From the cell containing the given text, extract its center point as (x, y) coordinate. 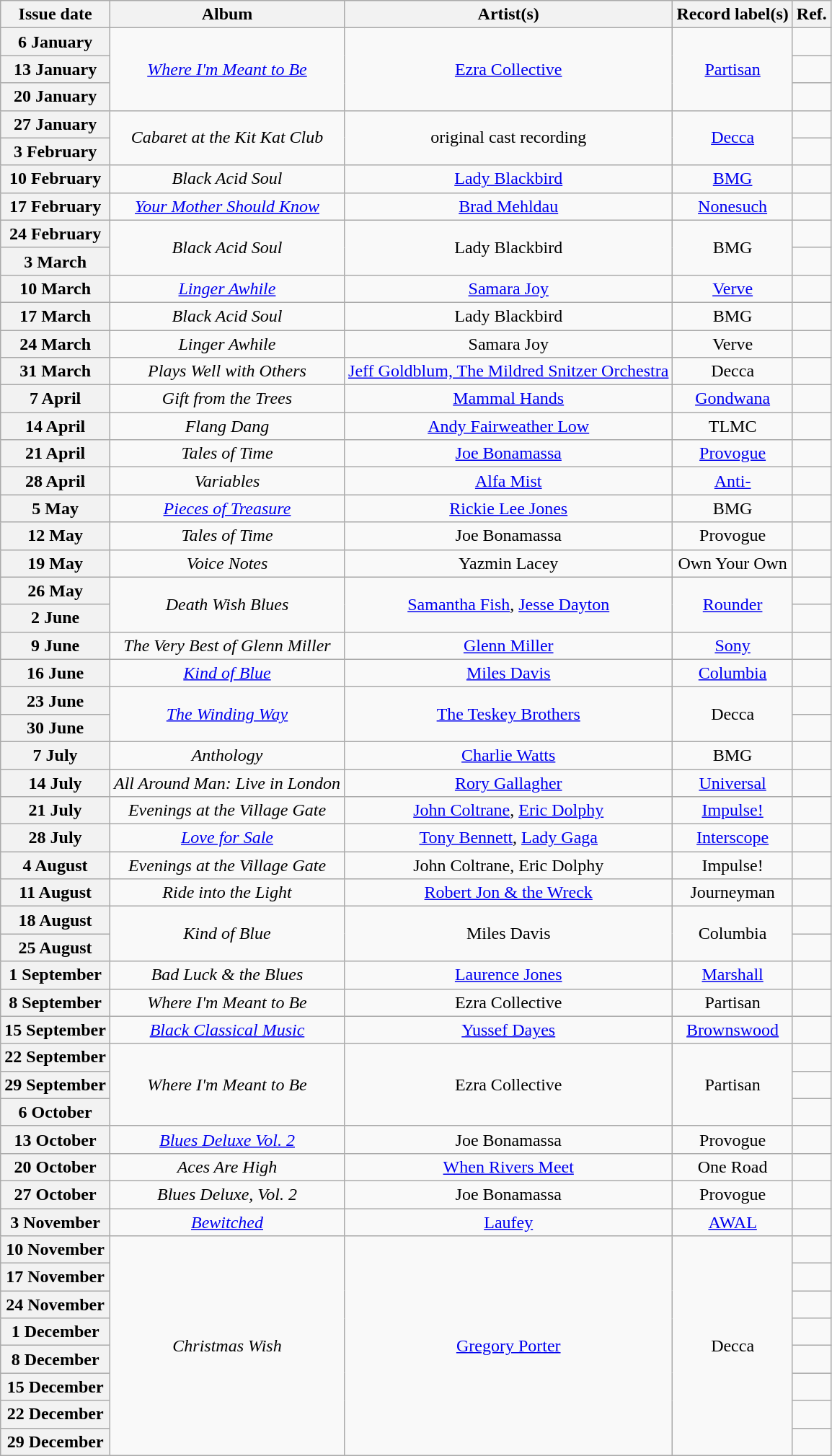
24 March (56, 344)
Own Your Own (733, 563)
29 September (56, 1085)
24 February (56, 234)
One Road (733, 1167)
12 May (56, 536)
8 December (56, 1359)
13 October (56, 1139)
Laufey (509, 1222)
22 December (56, 1414)
25 August (56, 948)
31 March (56, 371)
1 September (56, 975)
Blues Deluxe Vol. 2 (226, 1139)
Christmas Wish (226, 1346)
7 April (56, 399)
Record label(s) (733, 14)
17 March (56, 316)
Rounder (733, 604)
Love for Sale (226, 838)
24 November (56, 1305)
Your Mother Should Know (226, 206)
Alfa Mist (509, 481)
Tony Bennett, Lady Gaga (509, 838)
1 December (56, 1332)
Brownswood (733, 1030)
5 May (56, 508)
23 June (56, 700)
Voice Notes (226, 563)
Gregory Porter (509, 1346)
10 March (56, 288)
TLMC (733, 426)
18 August (56, 920)
Samantha Fish, Jesse Dayton (509, 604)
17 November (56, 1277)
All Around Man: Live in London (226, 782)
Universal (733, 782)
Interscope (733, 838)
Bewitched (226, 1222)
Album (226, 14)
Plays Well with Others (226, 371)
15 September (56, 1030)
22 September (56, 1057)
27 October (56, 1194)
3 November (56, 1222)
14 July (56, 782)
26 May (56, 591)
original cast recording (509, 138)
Jeff Goldblum, The Mildred Snitzer Orchestra (509, 371)
14 April (56, 426)
21 July (56, 811)
Anti- (733, 481)
Issue date (56, 14)
Gift from the Trees (226, 399)
AWAL (733, 1222)
Charlie Watts (509, 755)
Rickie Lee Jones (509, 508)
11 August (56, 893)
Yussef Dayes (509, 1030)
17 February (56, 206)
The Winding Way (226, 714)
6 October (56, 1112)
Blues Deluxe, Vol. 2 (226, 1194)
Anthology (226, 755)
Flang Dang (226, 426)
13 January (56, 69)
8 September (56, 1002)
Journeyman (733, 893)
Rory Gallagher (509, 782)
7 July (56, 755)
Black Classical Music (226, 1030)
Death Wish Blues (226, 604)
30 June (56, 728)
28 April (56, 481)
29 December (56, 1442)
Nonesuch (733, 206)
Variables (226, 481)
6 January (56, 42)
Artist(s) (509, 14)
Laurence Jones (509, 975)
Andy Fairweather Low (509, 426)
9 June (56, 645)
Bad Luck & the Blues (226, 975)
16 June (56, 673)
2 June (56, 618)
When Rivers Meet (509, 1167)
Marshall (733, 975)
Pieces of Treasure (226, 508)
The Very Best of Glenn Miller (226, 645)
Ref. (812, 14)
28 July (56, 838)
Glenn Miller (509, 645)
21 April (56, 454)
Cabaret at the Kit Kat Club (226, 138)
20 January (56, 97)
Robert Jon & the Wreck (509, 893)
10 November (56, 1250)
15 December (56, 1387)
Yazmin Lacey (509, 563)
Sony (733, 645)
3 February (56, 151)
Ride into the Light (226, 893)
19 May (56, 563)
10 February (56, 179)
Brad Mehldau (509, 206)
27 January (56, 124)
Aces Are High (226, 1167)
Gondwana (733, 399)
4 August (56, 865)
20 October (56, 1167)
3 March (56, 261)
The Teskey Brothers (509, 714)
Mammal Hands (509, 399)
